From the cell containing the given text, extract its center point as (X, Y) coordinate. 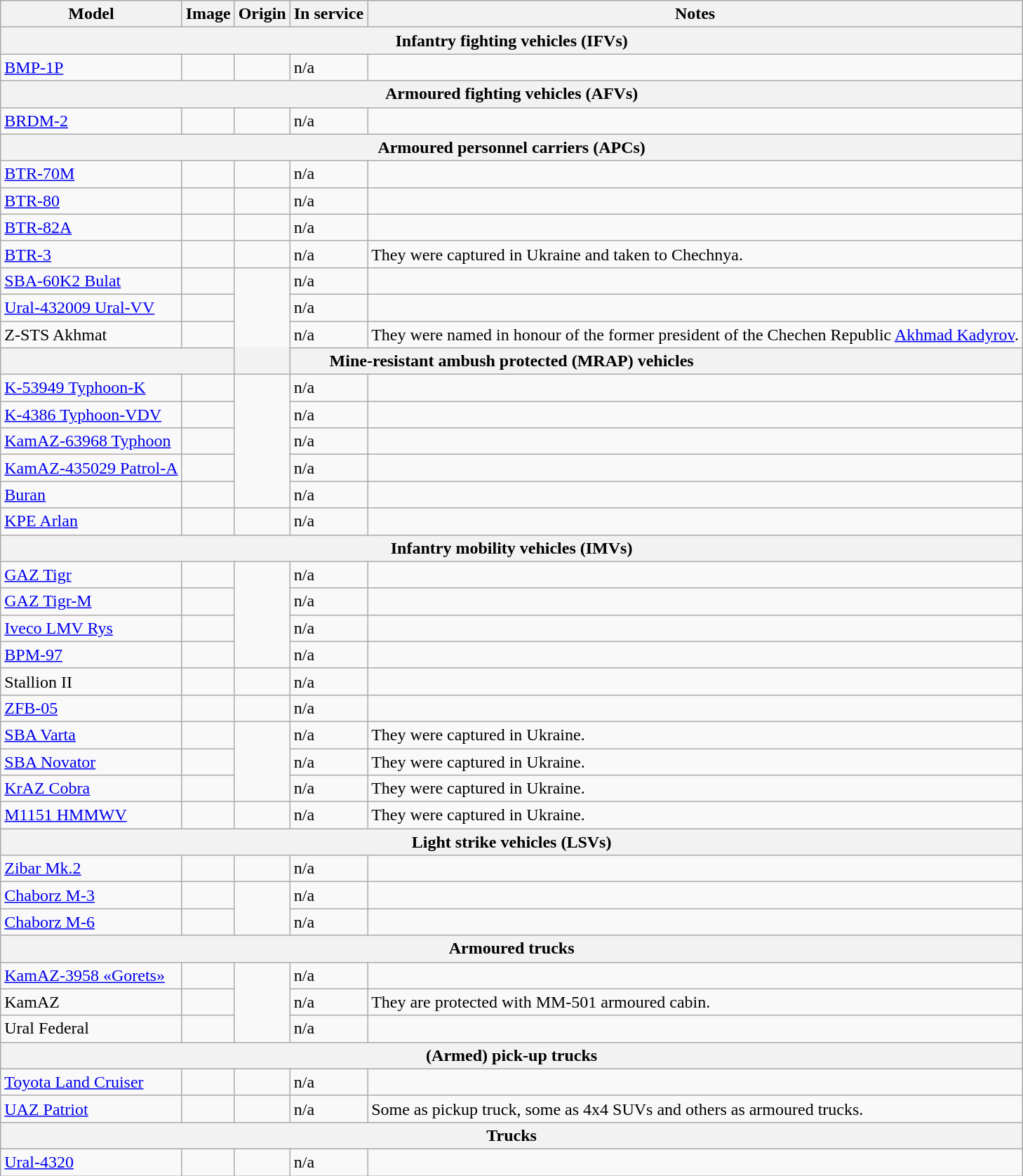
Some as pickup truck, some as 4x4 SUVs and others as armoured trucks. (695, 1109)
Z-STS Akhmat (91, 335)
SBA Varta (91, 735)
Image (208, 14)
KamAZ-3958 «Gorets» (91, 975)
Notes (695, 14)
KPE Arlan (91, 521)
Armoured personnel carriers (APCs) (512, 147)
Armoured fighting vehicles (AFVs) (512, 94)
SBA Novator (91, 761)
Stallion II (91, 681)
Iveco LMV Rys (91, 628)
BMP-1P (91, 67)
Light strike vehicles (LSVs) (512, 842)
Buran (91, 495)
SBA-60K2 Bulat (91, 281)
Infantry fighting vehicles (IFVs) (512, 41)
BTR-80 (91, 201)
KamAZ-435029 Patrol-A (91, 468)
Armoured trucks (512, 949)
(Armed) pick-up trucks (512, 1055)
BTR-70M (91, 174)
BPM-97 (91, 655)
BTR-82A (91, 227)
K-4386 Typhoon-VDV (91, 415)
ZFB-05 (91, 708)
KamAZ-63968 Typhoon (91, 441)
They were captured in Ukraine and taken to Chechnya. (695, 254)
Ural-4320 (91, 1162)
BTR-3 (91, 254)
GAZ Tigr (91, 575)
Chaborz M-6 (91, 922)
Mine-resistant ambush protected (MRAP) vehicles (512, 361)
K-53949 Typhoon-K (91, 388)
Zibar Mk.2 (91, 869)
Ural-432009 Ural-VV (91, 307)
In service (328, 14)
KamAZ (91, 1002)
Toyota Land Cruiser (91, 1082)
BRDM-2 (91, 121)
KrAZ Cobra (91, 789)
UAZ Patriot (91, 1109)
Ural Federal (91, 1029)
They were named in honour of the former president of the Chechen Republic Akhmad Kadyrov. (695, 335)
Model (91, 14)
GAZ Tigr-M (91, 601)
Chaborz M-3 (91, 895)
Origin (262, 14)
M1151 HMMWV (91, 815)
They are protected with MM-501 armoured cabin. (695, 1002)
Trucks (512, 1135)
Infantry mobility vehicles (IMVs) (512, 548)
